Find where the given text appears and provide that cell's center as (X, Y) coordinate. 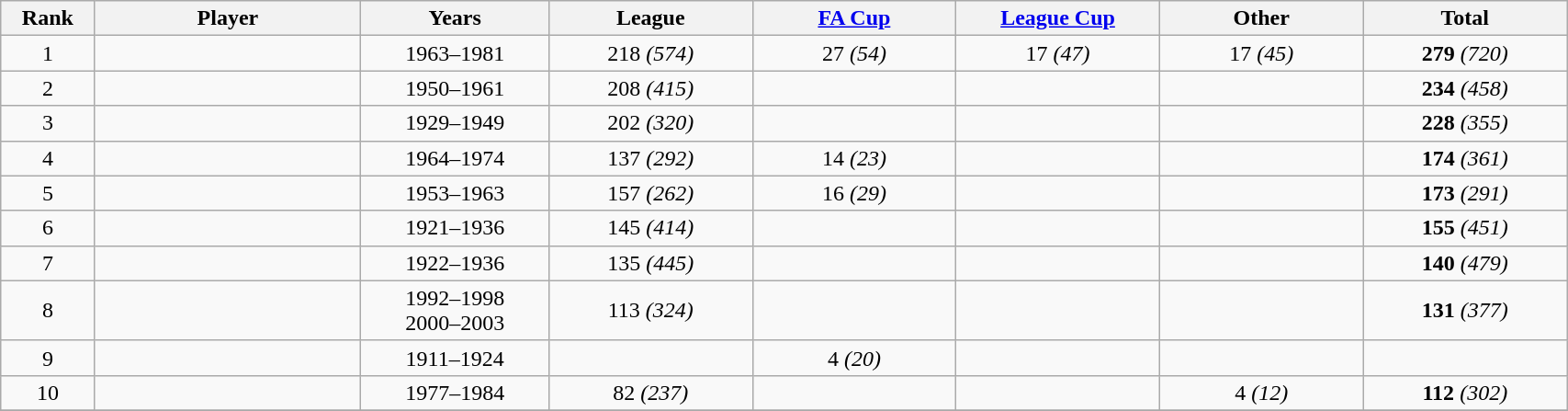
1921–1936 (456, 228)
Rank (48, 18)
1 (48, 53)
234 (458) (1465, 88)
208 (415) (650, 88)
Total (1465, 18)
4 (48, 158)
8 (48, 311)
4 (20) (854, 358)
1953–1963 (456, 193)
4 (12) (1261, 393)
10 (48, 393)
Years (456, 18)
113 (324) (650, 311)
7 (48, 263)
27 (54) (854, 53)
174 (361) (1465, 158)
3 (48, 123)
228 (355) (1465, 123)
1977–1984 (456, 393)
131 (377) (1465, 311)
1964–1974 (456, 158)
17 (47) (1058, 53)
FA Cup (854, 18)
157 (262) (650, 193)
1911–1924 (456, 358)
2 (48, 88)
145 (414) (650, 228)
112 (302) (1465, 393)
6 (48, 228)
279 (720) (1465, 53)
17 (45) (1261, 53)
5 (48, 193)
1992–19982000–2003 (456, 311)
202 (320) (650, 123)
1950–1961 (456, 88)
1963–1981 (456, 53)
1922–1936 (456, 263)
Other (1261, 18)
Player (228, 18)
140 (479) (1465, 263)
155 (451) (1465, 228)
League (650, 18)
82 (237) (650, 393)
137 (292) (650, 158)
1929–1949 (456, 123)
218 (574) (650, 53)
League Cup (1058, 18)
14 (23) (854, 158)
16 (29) (854, 193)
9 (48, 358)
173 (291) (1465, 193)
135 (445) (650, 263)
